Scan for the cell matching the given text and deliver its [X, Y] coordinate at center. 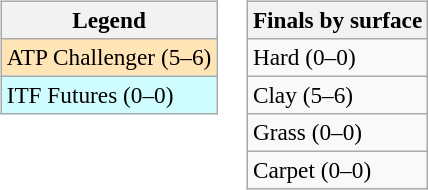
ATP Challenger (5–6) [108, 57]
Finals by surface [337, 20]
Hard (0–0) [337, 57]
ITF Futures (0–0) [108, 95]
Carpet (0–0) [337, 171]
Clay (5–6) [337, 95]
Grass (0–0) [337, 133]
Legend [108, 20]
